Find where the given text appears and provide that cell's center as [x, y] coordinate. 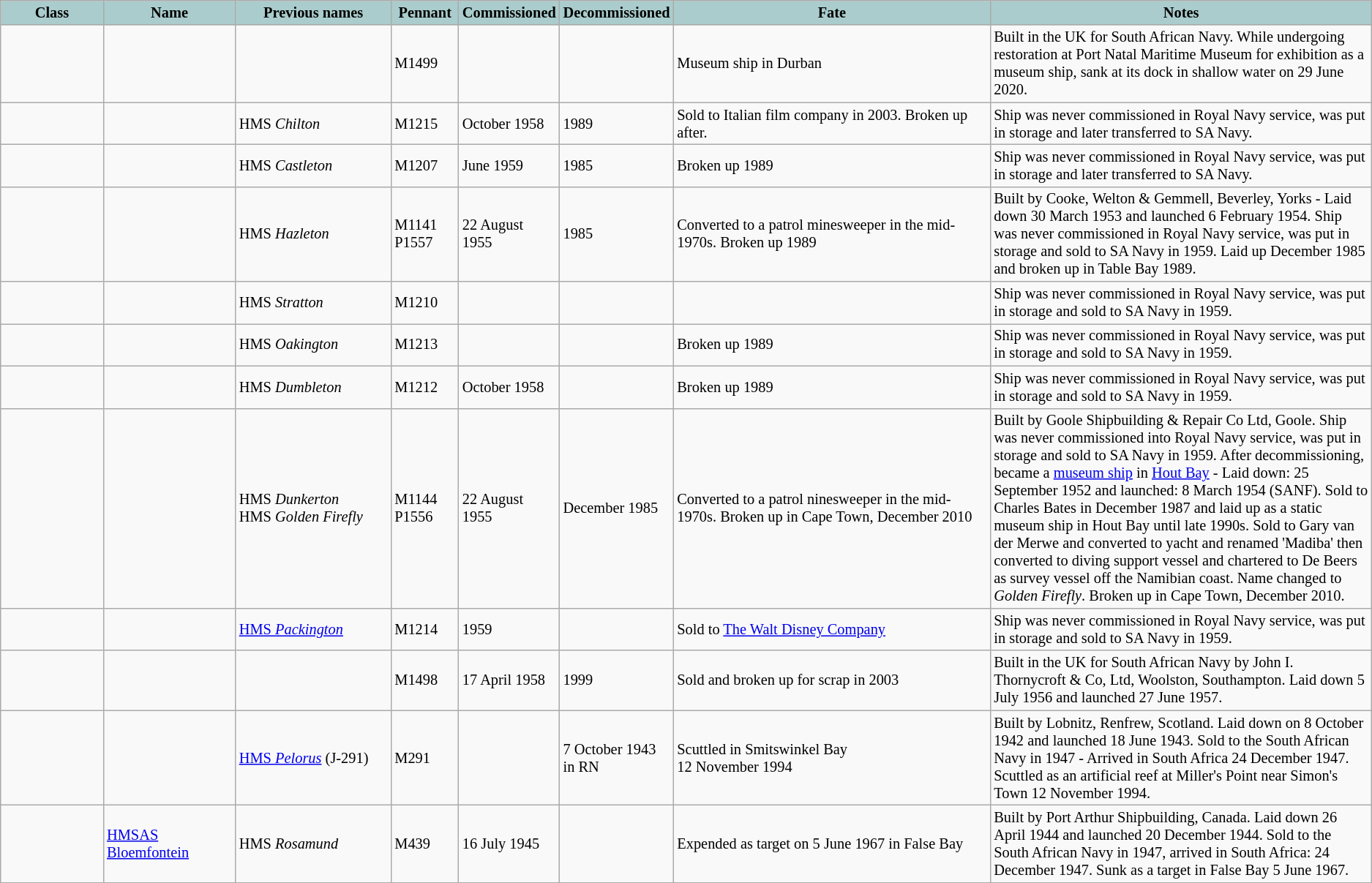
17 April 1958 [509, 680]
M1498 [424, 680]
Fate [831, 12]
HMS Hazleton [313, 234]
1989 [617, 124]
Previous names [313, 12]
HMS Castleton [313, 165]
Pennant [424, 12]
Expended as target on 5 June 1967 in False Bay [831, 843]
M1212 [424, 387]
Sold to Italian film company in 2003. Broken up after. [831, 124]
Name [170, 12]
HMS Rosamund [313, 843]
Notes [1181, 12]
M1213 [424, 345]
Built in the UK for South African Navy by John I. Thornycroft & Co, Ltd, Woolston, Southampton. Laid down 5 July 1956 and launched 27 June 1957. [1181, 680]
M1210 [424, 303]
Commissioned [509, 12]
HMS DunkertonHMS Golden Firefly [313, 508]
HMS Pelorus (J-291) [313, 758]
Museum ship in Durban [831, 64]
Sold to The Walt Disney Company [831, 629]
HMS Stratton [313, 303]
HMS Packington [313, 629]
HMS Oakington [313, 345]
M1141P1557 [424, 234]
1959 [509, 629]
M291 [424, 758]
Class [52, 12]
Converted to a patrol minesweeper in the mid-1970s. Broken up 1989 [831, 234]
Sold and broken up for scrap in 2003 [831, 680]
Decommissioned [617, 12]
HMSAS Bloemfontein [170, 843]
June 1959 [509, 165]
M1207 [424, 165]
Scuttled in Smitswinkel Bay 12 November 1994 [831, 758]
M1499 [424, 64]
M439 [424, 843]
1999 [617, 680]
M1215 [424, 124]
HMS Chilton [313, 124]
December 1985 [617, 508]
7 October 1943 in RN [617, 758]
HMS Dumbleton [313, 387]
M1144P1556 [424, 508]
M1214 [424, 629]
16 July 1945 [509, 843]
Converted to a patrol ninesweeper in the mid-1970s. Broken up in Cape Town, December 2010 [831, 508]
